Output the [x, y] coordinate of the center of the cell containing the given text.  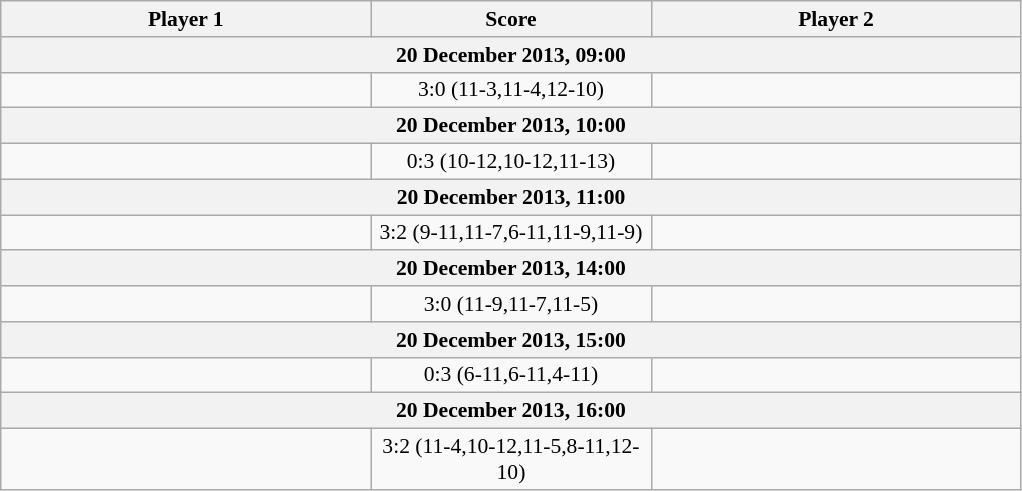
Score [511, 19]
20 December 2013, 09:00 [511, 55]
3:0 (11-9,11-7,11-5) [511, 304]
20 December 2013, 11:00 [511, 197]
0:3 (6-11,6-11,4-11) [511, 375]
20 December 2013, 16:00 [511, 411]
3:0 (11-3,11-4,12-10) [511, 90]
Player 1 [186, 19]
20 December 2013, 14:00 [511, 269]
3:2 (11-4,10-12,11-5,8-11,12-10) [511, 460]
0:3 (10-12,10-12,11-13) [511, 162]
3:2 (9-11,11-7,6-11,11-9,11-9) [511, 233]
20 December 2013, 15:00 [511, 340]
Player 2 [836, 19]
20 December 2013, 10:00 [511, 126]
